Search for the cell housing the specified text and yield its (X, Y) center coordinate. 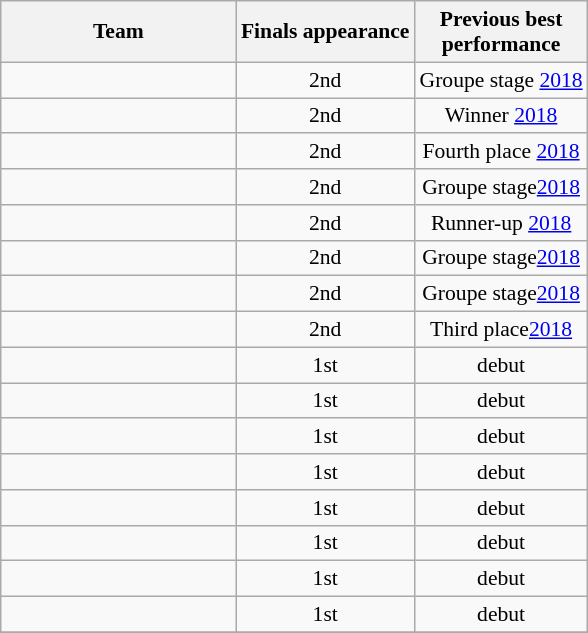
Runner-up 2018 (502, 223)
Winner 2018 (502, 116)
Team (118, 32)
Finals appearance (326, 32)
Third place2018 (502, 330)
Previous bestperformance (502, 32)
Fourth place 2018 (502, 152)
Groupe stage 2018 (502, 80)
